Identify which cell holds the provided text, then report its (x, y) central coordinate. 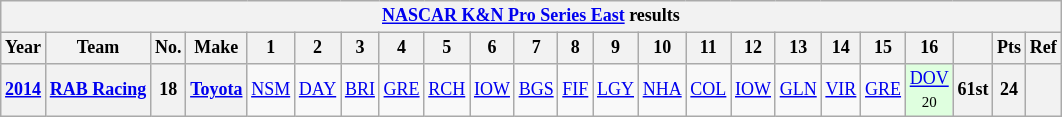
2 (318, 48)
8 (576, 48)
NHA (662, 90)
10 (662, 48)
13 (798, 48)
18 (168, 90)
DAY (318, 90)
No. (168, 48)
DOV20 (929, 90)
Ref (1043, 48)
NSM (271, 90)
NASCAR K&N Pro Series East results (531, 16)
12 (754, 48)
11 (708, 48)
BGS (536, 90)
GLN (798, 90)
2014 (24, 90)
Pts (1010, 48)
3 (360, 48)
BRI (360, 90)
5 (447, 48)
Toyota (216, 90)
24 (1010, 90)
FIF (576, 90)
15 (884, 48)
6 (492, 48)
RCH (447, 90)
61st (973, 90)
Make (216, 48)
14 (841, 48)
16 (929, 48)
COL (708, 90)
4 (402, 48)
1 (271, 48)
Year (24, 48)
VIR (841, 90)
9 (616, 48)
7 (536, 48)
LGY (616, 90)
Team (98, 48)
RAB Racing (98, 90)
